Extract the [x, y] coordinate from the center of the cell holding the provided text.  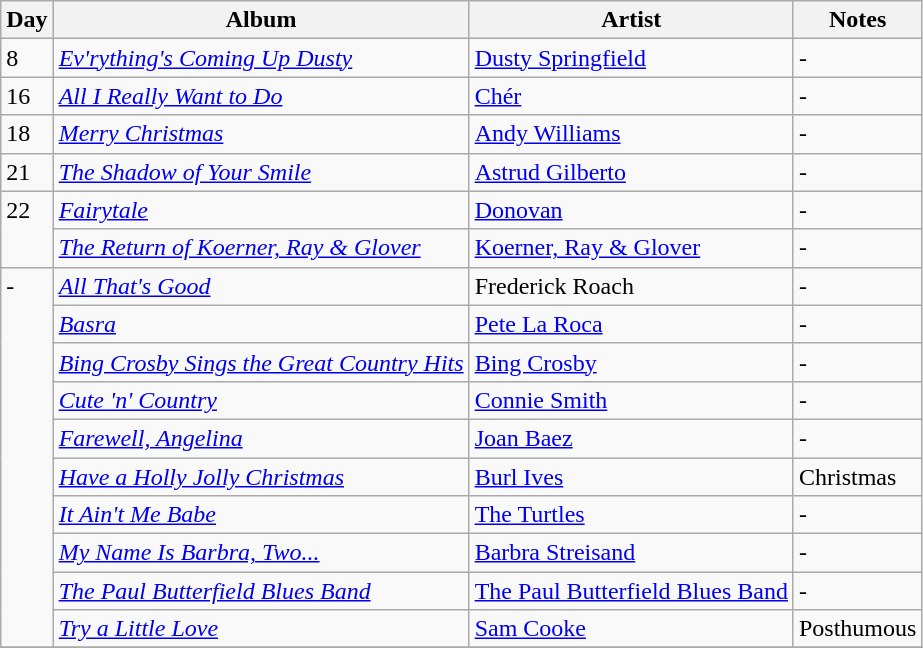
Cute 'n' Country [261, 400]
Koerner, Ray & Glover [631, 248]
Frederick Roach [631, 286]
The Shadow of Your Smile [261, 172]
Pete La Roca [631, 324]
Day [27, 20]
Bing Crosby [631, 362]
Notes [857, 20]
Ev'rything's Coming Up Dusty [261, 58]
18 [27, 134]
Barbra Streisand [631, 553]
It Ain't Me Babe [261, 515]
21 [27, 172]
My Name Is Barbra, Two... [261, 553]
Merry Christmas [261, 134]
8 [27, 58]
Artist [631, 20]
The Turtles [631, 515]
Joan Baez [631, 438]
Try a Little Love [261, 629]
Fairytale [261, 210]
Christmas [857, 477]
Have a Holly Jolly Christmas [261, 477]
Farewell, Angelina [261, 438]
Connie Smith [631, 400]
Sam Cooke [631, 629]
Chér [631, 96]
22 [27, 229]
Album [261, 20]
Donovan [631, 210]
All That's Good [261, 286]
Basra [261, 324]
Astrud Gilberto [631, 172]
Posthumous [857, 629]
16 [27, 96]
Dusty Springfield [631, 58]
The Return of Koerner, Ray & Glover [261, 248]
Burl Ives [631, 477]
Andy Williams [631, 134]
All I Really Want to Do [261, 96]
Bing Crosby Sings the Great Country Hits [261, 362]
